Return the (X, Y) coordinate for the center point of the cell that contains the specified text.  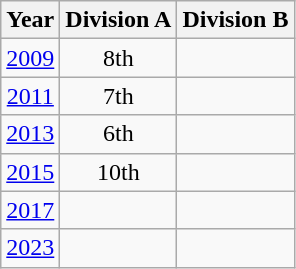
2011 (30, 96)
6th (118, 134)
2015 (30, 172)
2017 (30, 210)
2009 (30, 58)
Division B (236, 20)
2023 (30, 248)
7th (118, 96)
2013 (30, 134)
8th (118, 58)
Division A (118, 20)
Year (30, 20)
10th (118, 172)
